For the text-containing cell, return its midpoint in [x, y] coordinate format. 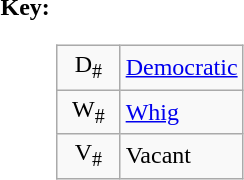
D# [89, 67]
Democratic [182, 67]
Whig [182, 112]
V# [89, 156]
Vacant [182, 156]
W# [89, 112]
